Determine the [x, y] coordinate at the center of the cell enclosing the given text.  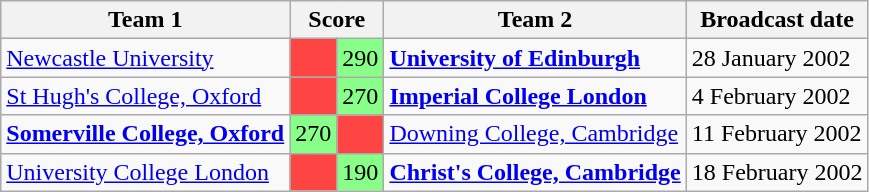
18 February 2002 [777, 172]
University of Edinburgh [535, 58]
11 February 2002 [777, 134]
28 January 2002 [777, 58]
University College London [146, 172]
Newcastle University [146, 58]
4 February 2002 [777, 96]
Team 1 [146, 20]
Imperial College London [535, 96]
Score [337, 20]
Team 2 [535, 20]
St Hugh's College, Oxford [146, 96]
Christ's College, Cambridge [535, 172]
Somerville College, Oxford [146, 134]
190 [360, 172]
Broadcast date [777, 20]
Downing College, Cambridge [535, 134]
290 [360, 58]
